Search for the cell housing the specified text and yield its (x, y) center coordinate. 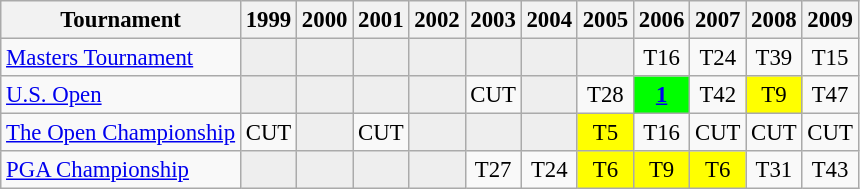
2002 (437, 20)
T27 (493, 170)
2001 (381, 20)
Masters Tournament (121, 58)
U.S. Open (121, 95)
T42 (718, 95)
T43 (830, 170)
Tournament (121, 20)
2008 (774, 20)
1 (661, 95)
PGA Championship (121, 170)
2004 (549, 20)
T47 (830, 95)
T31 (774, 170)
T5 (605, 133)
1999 (268, 20)
2007 (718, 20)
The Open Championship (121, 133)
2000 (325, 20)
T39 (774, 58)
2003 (493, 20)
T28 (605, 95)
2005 (605, 20)
T15 (830, 58)
2009 (830, 20)
2006 (661, 20)
